From the cell containing the given text, extract its center point as (X, Y) coordinate. 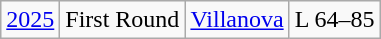
2025 (30, 20)
Villanova (237, 20)
L 64–85 (334, 20)
First Round (122, 20)
